Pinpoint the cell where the given text exists, returning its (X, Y) midpoint coordinate. 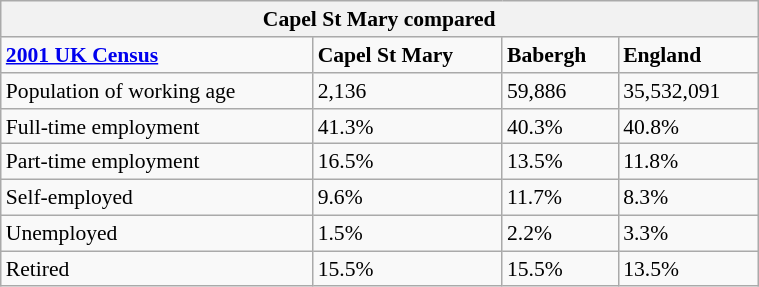
Full-time employment (157, 126)
11.7% (560, 197)
9.6% (408, 197)
Self-employed (157, 197)
Babergh (560, 55)
16.5% (408, 162)
11.8% (688, 162)
Unemployed (157, 233)
England (688, 55)
Retired (157, 269)
Population of working age (157, 91)
8.3% (688, 197)
Capel St Mary compared (380, 19)
40.8% (688, 126)
35,532,091 (688, 91)
59,886 (560, 91)
2.2% (560, 233)
1.5% (408, 233)
Capel St Mary (408, 55)
40.3% (560, 126)
2001 UK Census (157, 55)
3.3% (688, 233)
Part-time employment (157, 162)
41.3% (408, 126)
2,136 (408, 91)
